For the text-containing cell, return its midpoint in (X, Y) coordinate format. 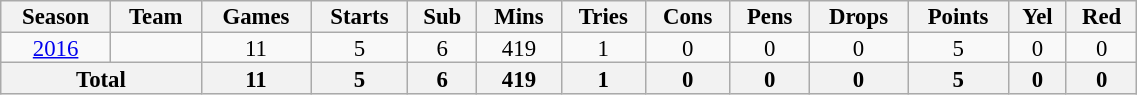
Red (1101, 16)
Drops (858, 16)
Season (56, 16)
Team (156, 16)
Yel (1037, 16)
Total (101, 78)
2016 (56, 48)
Games (256, 16)
Mins (520, 16)
Cons (688, 16)
Tries (603, 16)
Points (958, 16)
Starts (360, 16)
Sub (442, 16)
Pens (770, 16)
